Locate the cell with the specified text and output its (x, y) center coordinate. 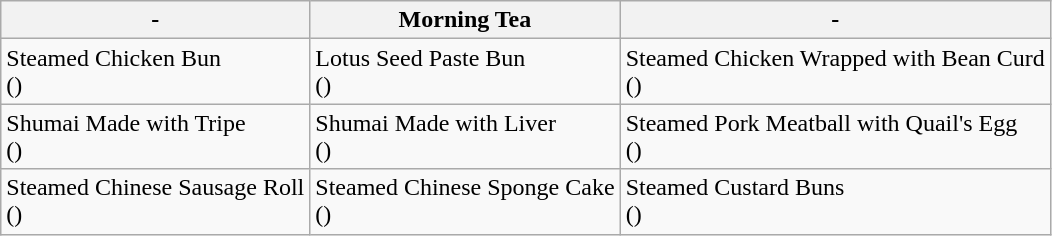
Shumai Made with Tripe() (156, 136)
Morning Tea (465, 20)
Steamed Chinese Sausage Roll() (156, 202)
Shumai Made with Liver() (465, 136)
Lotus Seed Paste Bun() (465, 72)
Steamed Chicken Bun() (156, 72)
Steamed Chinese Sponge Cake() (465, 202)
Steamed Chicken Wrapped with Bean Curd() (835, 72)
Steamed Custard Buns() (835, 202)
Steamed Pork Meatball with Quail's Egg() (835, 136)
